Extract the (x, y) coordinate from the center of the cell holding the provided text.  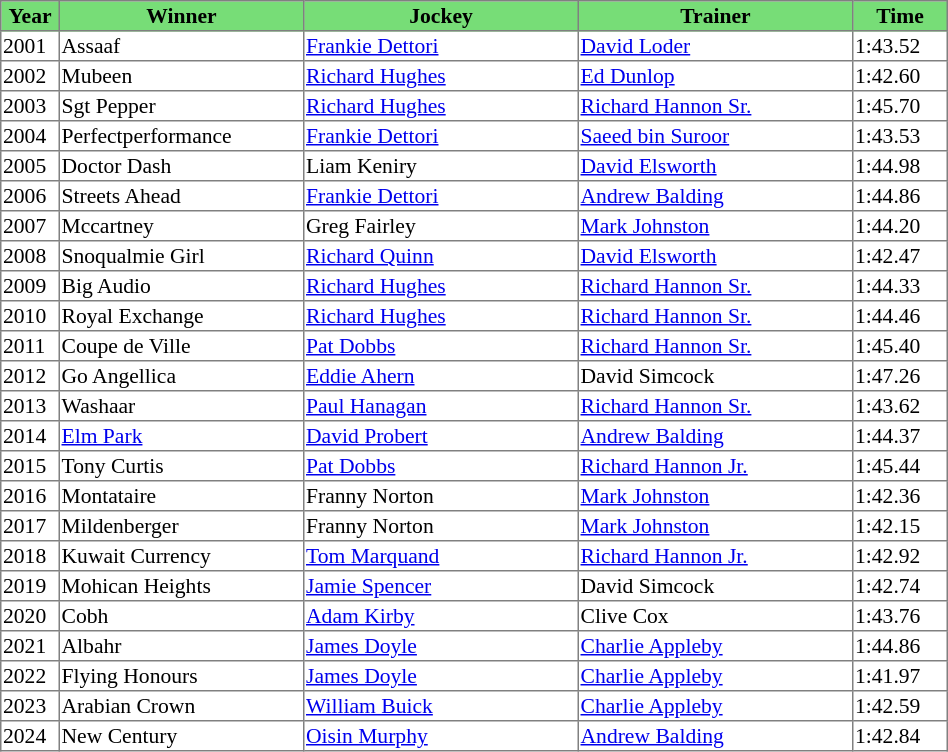
Mohican Heights (181, 586)
1:45.44 (900, 466)
2011 (30, 346)
2001 (30, 46)
2020 (30, 616)
1:41.97 (900, 676)
2012 (30, 376)
Oisin Murphy (441, 736)
Go Angellica (181, 376)
1:44.46 (900, 316)
Liam Keniry (441, 166)
Jockey (441, 16)
Sgt Pepper (181, 106)
2007 (30, 226)
Flying Honours (181, 676)
2015 (30, 466)
1:43.62 (900, 406)
1:43.76 (900, 616)
Albahr (181, 646)
1:42.84 (900, 736)
2008 (30, 256)
Cobh (181, 616)
1:47.26 (900, 376)
2009 (30, 286)
2024 (30, 736)
Eddie Ahern (441, 376)
Mccartney (181, 226)
Paul Hanagan (441, 406)
Elm Park (181, 436)
2021 (30, 646)
Kuwait Currency (181, 556)
Greg Fairley (441, 226)
Trainer (715, 16)
Coupe de Ville (181, 346)
David Probert (441, 436)
Tom Marquand (441, 556)
1:42.92 (900, 556)
1:42.60 (900, 76)
Ed Dunlop (715, 76)
1:44.33 (900, 286)
New Century (181, 736)
Mubeen (181, 76)
Jamie Spencer (441, 586)
1:42.15 (900, 526)
1:42.36 (900, 496)
2004 (30, 136)
1:42.47 (900, 256)
Montataire (181, 496)
Richard Quinn (441, 256)
1:43.53 (900, 136)
Royal Exchange (181, 316)
2013 (30, 406)
Streets Ahead (181, 196)
2006 (30, 196)
Time (900, 16)
Perfectperformance (181, 136)
Assaaf (181, 46)
1:44.98 (900, 166)
Snoqualmie Girl (181, 256)
1:43.52 (900, 46)
2023 (30, 706)
2005 (30, 166)
Clive Cox (715, 616)
1:45.70 (900, 106)
2003 (30, 106)
Doctor Dash (181, 166)
2019 (30, 586)
2002 (30, 76)
1:45.40 (900, 346)
Adam Kirby (441, 616)
David Loder (715, 46)
1:42.74 (900, 586)
2010 (30, 316)
Arabian Crown (181, 706)
Year (30, 16)
Winner (181, 16)
2018 (30, 556)
1:44.37 (900, 436)
Tony Curtis (181, 466)
Washaar (181, 406)
2022 (30, 676)
1:42.59 (900, 706)
2017 (30, 526)
2014 (30, 436)
Big Audio (181, 286)
2016 (30, 496)
Saeed bin Suroor (715, 136)
1:44.20 (900, 226)
Mildenberger (181, 526)
William Buick (441, 706)
